Extract the (X, Y) coordinate from the center of the cell holding the provided text.  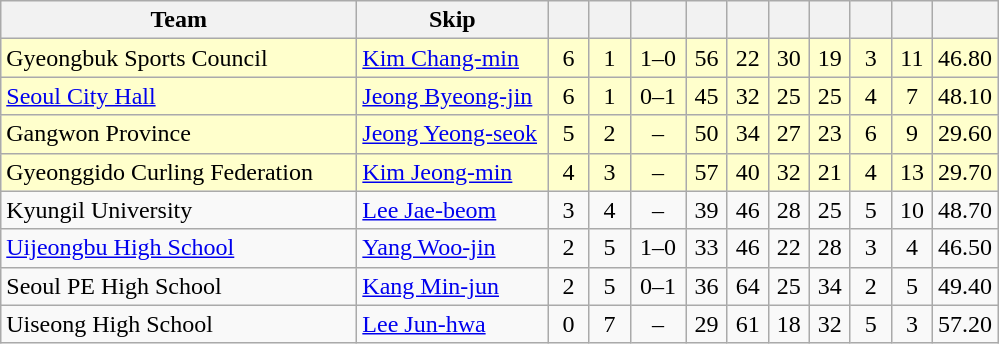
23 (830, 134)
30 (788, 58)
Kang Min-jun (452, 286)
39 (706, 210)
48.10 (964, 96)
56 (706, 58)
Gangwon Province (179, 134)
10 (912, 210)
13 (912, 172)
Skip (452, 20)
19 (830, 58)
27 (788, 134)
Kim Chang-min (452, 58)
9 (912, 134)
29.70 (964, 172)
45 (706, 96)
40 (748, 172)
46.80 (964, 58)
Jeong Yeong-seok (452, 134)
57.20 (964, 324)
Lee Jun-hwa (452, 324)
Uiseong High School (179, 324)
50 (706, 134)
48.70 (964, 210)
Seoul City Hall (179, 96)
49.40 (964, 286)
Gyeongbuk Sports Council (179, 58)
21 (830, 172)
18 (788, 324)
61 (748, 324)
57 (706, 172)
Seoul PE High School (179, 286)
Jeong Byeong-jin (452, 96)
64 (748, 286)
Yang Woo-jin (452, 248)
Team (179, 20)
Kyungil University (179, 210)
36 (706, 286)
46.50 (964, 248)
11 (912, 58)
Uijeongbu High School (179, 248)
Kim Jeong-min (452, 172)
29.60 (964, 134)
Gyeonggido Curling Federation (179, 172)
29 (706, 324)
Lee Jae-beom (452, 210)
0 (568, 324)
33 (706, 248)
